For the text-containing cell, return its midpoint in [x, y] coordinate format. 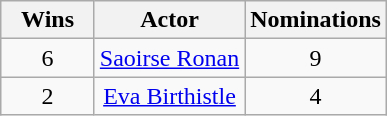
Nominations [316, 20]
Eva Birthistle [169, 96]
4 [316, 96]
6 [48, 58]
Saoirse Ronan [169, 58]
Wins [48, 20]
Actor [169, 20]
9 [316, 58]
2 [48, 96]
